Extract the [X, Y] coordinate from the center of the cell holding the provided text.  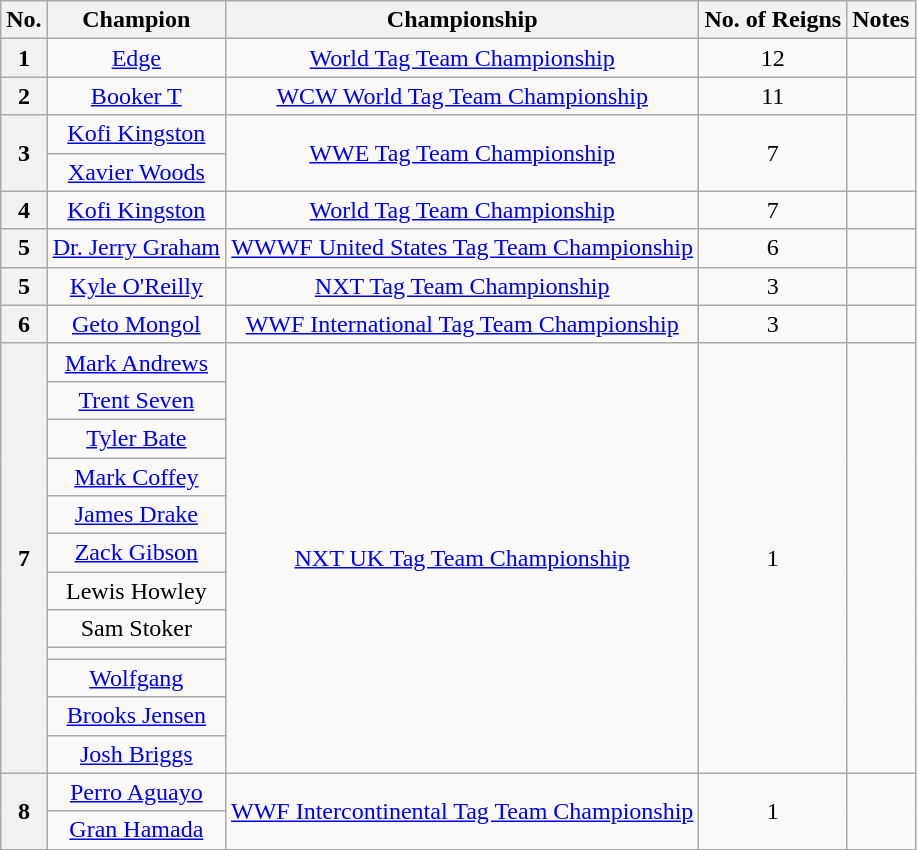
Tyler Bate [136, 438]
WWF International Tag Team Championship [462, 324]
Kyle O'Reilly [136, 286]
8 [24, 811]
NXT UK Tag Team Championship [462, 558]
Championship [462, 20]
WCW World Tag Team Championship [462, 96]
4 [24, 210]
WWE Tag Team Championship [462, 153]
Notes [881, 20]
Dr. Jerry Graham [136, 248]
Wolfgang [136, 678]
Mark Andrews [136, 362]
Booker T [136, 96]
2 [24, 96]
11 [773, 96]
No. of Reigns [773, 20]
WWF Intercontinental Tag Team Championship [462, 811]
Brooks Jensen [136, 716]
Lewis Howley [136, 591]
Mark Coffey [136, 477]
Champion [136, 20]
NXT Tag Team Championship [462, 286]
Perro Aguayo [136, 792]
No. [24, 20]
WWWF United States Tag Team Championship [462, 248]
Gran Hamada [136, 830]
12 [773, 58]
Edge [136, 58]
Trent Seven [136, 400]
Sam Stoker [136, 629]
James Drake [136, 515]
Geto Mongol [136, 324]
Zack Gibson [136, 553]
Josh Briggs [136, 754]
Xavier Woods [136, 172]
